Search for the cell housing the specified text and yield its (X, Y) center coordinate. 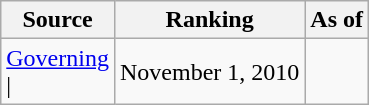
Source (58, 20)
Governing| (58, 72)
Ranking (209, 20)
As of (337, 20)
November 1, 2010 (209, 72)
